Capture the cell that displays the provided text and extract its [x, y] central coordinate. 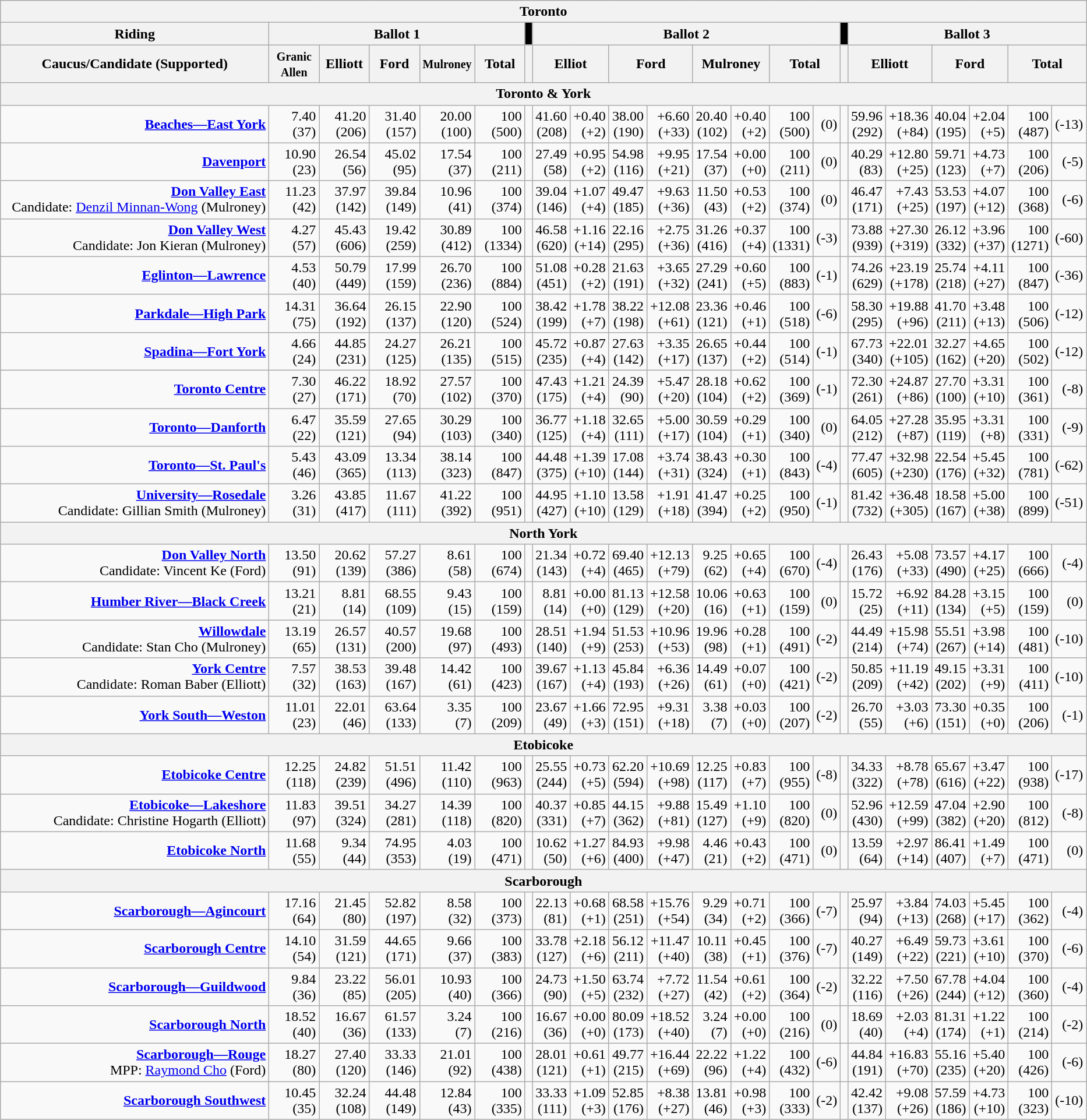
+1.22(+1) [989, 1024]
+3.15(+5) [989, 601]
100(493) [500, 639]
38.22(198) [628, 314]
34.33(322) [867, 775]
+4.17(+25) [989, 563]
18.69(40) [867, 1024]
+22.01(+105) [909, 351]
+9.95(+21) [670, 162]
+1.07(+4) [590, 199]
14.10(54) [294, 949]
+0.68(+1) [590, 910]
+0.30(+1) [750, 465]
Toronto [543, 12]
100(421) [791, 677]
81.31(174) [951, 1024]
74.95(353) [394, 851]
43.85(417) [344, 503]
+10.96(+53) [670, 639]
100(360) [1030, 986]
+18.36(+84) [909, 124]
Riding [135, 34]
24.73(90) [551, 986]
20.40(102) [712, 124]
Toronto—St. Paul's [135, 465]
+1.39(+10) [590, 465]
44.15(362) [628, 812]
+18.52(+40) [670, 1024]
35.95(119) [951, 427]
39.04(146) [551, 199]
13.19(65) [294, 639]
27.49(58) [551, 162]
Ballot 1 [397, 34]
+3.47(+22) [989, 775]
100(432) [791, 1063]
+19.88(+96) [909, 314]
+16.83(+70) [909, 1063]
(-51) [1070, 503]
40.29(83) [867, 162]
22.16(295) [628, 238]
38.42(199) [551, 314]
+12.13(+79) [670, 563]
100(364) [791, 986]
+3.31(+10) [989, 389]
65.67(616) [951, 775]
100(781) [1030, 465]
York CentreCandidate: Roman Baber (Elliott) [135, 677]
100(423) [500, 677]
81.13(129) [628, 601]
100(666) [1030, 563]
18.52(40) [294, 1024]
44.49(214) [867, 639]
+0.60(+5) [750, 275]
Ballot 3 [967, 34]
+1.50(+5) [590, 986]
10.96(41) [447, 199]
33.78(127) [551, 949]
Spadina—Fort York [135, 351]
64.05(212) [867, 427]
14.42(61) [447, 677]
+2.18(+6) [590, 949]
+0.28(+2) [590, 275]
44.95(427) [551, 503]
+8.38(+27) [670, 1100]
53.53(197) [951, 199]
Elliot [571, 64]
Parkdale—High Park [135, 314]
(-3) [827, 238]
100(333) [791, 1100]
38.53(163) [344, 677]
49.47(185) [628, 199]
6.47(22) [294, 427]
47.04(382) [951, 812]
(-60) [1070, 238]
39.48(167) [394, 677]
26.54(56) [344, 162]
(-5) [1070, 162]
4.27(57) [294, 238]
+3.65(+32) [670, 275]
+6.92(+11) [909, 601]
+10.69(+98) [670, 775]
45.43(606) [344, 238]
17.99(159) [394, 275]
13.81(46) [712, 1100]
58.30(295) [867, 314]
46.58(620) [551, 238]
39.84(149) [394, 199]
11.54(42) [712, 986]
34.27(281) [394, 812]
100(524) [500, 314]
55.51(267) [951, 639]
20.62(139) [344, 563]
+0.07(+0) [750, 677]
+0.73(+5) [590, 775]
100(491) [791, 639]
+1.16(+14) [590, 238]
41.70(211) [951, 314]
61.57(133) [394, 1024]
62.20(594) [628, 775]
+0.43(+2) [750, 851]
+15.76(+54) [670, 910]
13.58(129) [628, 503]
10.90(23) [294, 162]
23.36(121) [712, 314]
59.73(221) [951, 949]
Don Valley WestCandidate: Jon Kieran (Mulroney) [135, 238]
+3.31(+8) [989, 427]
31.40(157) [394, 124]
3.38(7) [712, 714]
67.78(244) [951, 986]
73.57(490) [951, 563]
69.40(465) [628, 563]
19.68(97) [447, 639]
+1.78(+7) [590, 314]
40.57(200) [394, 639]
+0.25(+2) [750, 503]
100(502) [1030, 351]
+0.95(+2) [590, 162]
100(955) [791, 775]
23.67(49) [551, 714]
26.65(137) [712, 351]
27.65(94) [394, 427]
36.77(125) [551, 427]
44.84(191) [867, 1063]
18.27(80) [294, 1063]
+0.03(+0) [750, 714]
10.45(35) [294, 1100]
31.59(121) [344, 949]
24.82(239) [344, 775]
74.26(629) [867, 275]
27.63(142) [628, 351]
22.54(176) [951, 465]
Toronto & York [543, 94]
21.45(80) [344, 910]
50.85(209) [867, 677]
52.96(430) [867, 812]
100(369) [791, 389]
Davenport [135, 162]
52.82(197) [394, 910]
3.26(31) [294, 503]
+5.40(+20) [989, 1063]
+1.10(+9) [750, 812]
46.22(171) [344, 389]
+4.73(+7) [989, 162]
+5.47(+20) [670, 389]
100(518) [791, 314]
+23.19(+178) [909, 275]
72.30(261) [867, 389]
100(670) [791, 563]
14.49(61) [712, 677]
Etobicoke—LakeshoreCandidate: Christine Hogarth (Elliott) [135, 812]
40.04(195) [951, 124]
+9.88(+81) [670, 812]
100(884) [500, 275]
20.00(100) [447, 124]
100(361) [1030, 389]
57.27(386) [394, 563]
27.29(241) [712, 275]
100(331) [1030, 427]
52.85(176) [628, 1100]
University—RosedaleCandidate: Gillian Smith (Mulroney) [135, 503]
36.64(192) [344, 314]
18.92(70) [394, 389]
28.51(140) [551, 639]
51.53(253) [628, 639]
84.28(134) [951, 601]
50.79(449) [344, 275]
100(883) [791, 275]
9.43(15) [447, 601]
41.60(208) [551, 124]
100(214) [1030, 1024]
7.57(32) [294, 677]
39.51(324) [344, 812]
32.65(111) [628, 427]
17.08(144) [628, 465]
11.42(110) [447, 775]
84.93(400) [628, 851]
+7.72(+27) [670, 986]
19.96(98) [712, 639]
+9.08(+26) [909, 1100]
26.12(332) [951, 238]
56.01(205) [394, 986]
11.83(97) [294, 812]
+3.96(+37) [989, 238]
+2.75(+36) [670, 238]
43.09(365) [344, 465]
63.64(133) [394, 714]
31.26(416) [712, 238]
+1.66(+3) [590, 714]
Beaches—East York [135, 124]
+7.43(+25) [909, 199]
+5.45(+32) [989, 465]
+1.18(+4) [590, 427]
+0.29(+1) [750, 427]
100(481) [1030, 639]
100(812) [1030, 812]
44.48(375) [551, 465]
42.42(137) [867, 1100]
+5.08(+33) [909, 563]
+0.72(+4) [590, 563]
30.29(103) [447, 427]
37.97(142) [344, 199]
14.39(118) [447, 812]
100(376) [791, 949]
27.70(100) [951, 389]
49.15(202) [951, 677]
+11.19(+42) [909, 677]
28.01(121) [551, 1063]
4.03(19) [447, 851]
4.46(21) [712, 851]
+2.03(+4) [909, 1024]
+3.98(+14) [989, 639]
(-62) [1070, 465]
+27.28(+87) [909, 427]
+0.44(+2) [750, 351]
38.43(324) [712, 465]
+12.80(+25) [909, 162]
100(362) [1030, 910]
+15.98(+74) [909, 639]
100(487) [1030, 124]
+8.78(+78) [909, 775]
(-36) [1070, 275]
100(207) [791, 714]
9.34(44) [344, 851]
12.25(117) [712, 775]
+0.35(+0) [989, 714]
44.48(149) [394, 1100]
46.47(171) [867, 199]
11.23(42) [294, 199]
100(963) [500, 775]
10.11(38) [712, 949]
47.43(175) [551, 389]
+1.10(+10) [590, 503]
13.50(91) [294, 563]
100(950) [791, 503]
+0.45(+1) [750, 949]
+24.87(+86) [909, 389]
+4.65(+20) [989, 351]
25.74(218) [951, 275]
Scarborough—Guildwood [135, 986]
40.27(149) [867, 949]
100(1271) [1030, 238]
8.61(58) [447, 563]
+6.36(+26) [670, 677]
57.59(186) [951, 1100]
100(899) [1030, 503]
+3.74(+31) [670, 465]
63.74(232) [628, 986]
100(368) [1030, 199]
7.30(27) [294, 389]
100(515) [500, 351]
+0.37(+4) [750, 238]
32.27(162) [951, 351]
77.47(605) [867, 465]
23.22(85) [344, 986]
+12.58(+20) [670, 601]
22.01(46) [344, 714]
+0.98(+3) [750, 1100]
54.98(116) [628, 162]
+0.61(+1) [590, 1063]
+16.44(+69) [670, 1063]
York South—Weston [135, 714]
Scarborough—Agincourt [135, 910]
Scarborough—RougeMPP: Raymond Cho (Ford) [135, 1063]
+6.60(+33) [670, 124]
55.16(235) [951, 1063]
4.53(40) [294, 275]
9.66(37) [447, 949]
+0.28(+1) [750, 639]
+0.87(+4) [590, 351]
73.30(151) [951, 714]
15.72(25) [867, 601]
21.01(92) [447, 1063]
+1.13(+4) [590, 677]
+1.94(+9) [590, 639]
74.03(268) [951, 910]
+4.73(+10) [989, 1100]
+0.61(+2) [750, 986]
+3.84(+13) [909, 910]
Don Valley EastCandidate: Denzil Minnan-Wong (Mulroney) [135, 199]
+2.04(+5) [989, 124]
51.51(496) [394, 775]
Etobicoke [543, 745]
+4.04(+12) [989, 986]
49.77(215) [628, 1063]
41.20(206) [344, 124]
+5.00(+38) [989, 503]
59.71(123) [951, 162]
67.73(340) [867, 351]
8.58(32) [447, 910]
26.57(131) [344, 639]
+9.98(+47) [670, 851]
24.27(125) [394, 351]
38.00(190) [628, 124]
North York [543, 533]
+36.48(+305) [909, 503]
100(938) [1030, 775]
+1.91(+18) [670, 503]
18.58(167) [951, 503]
26.15(137) [394, 314]
Scarborough North [135, 1024]
30.89(412) [447, 238]
+0.46(+1) [750, 314]
+11.47(+40) [670, 949]
21.63(191) [628, 275]
45.84(193) [628, 677]
+1.27(+6) [590, 851]
+1.09(+3) [590, 1100]
100(426) [1030, 1063]
100(209) [500, 714]
22.90(120) [447, 314]
13.21(21) [294, 601]
11.01(23) [294, 714]
WillowdaleCandidate: Stan Cho (Mulroney) [135, 639]
11.50(43) [712, 199]
86.41(407) [951, 851]
5.43(46) [294, 465]
(-9) [1070, 427]
9.25(62) [712, 563]
Toronto Centre [135, 389]
73.88(939) [867, 238]
11.68(55) [294, 851]
Toronto—Danforth [135, 427]
14.31(75) [294, 314]
33.33(146) [394, 1063]
+3.03(+6) [909, 714]
(-17) [1070, 775]
+0.53(+2) [750, 199]
+9.63(+36) [670, 199]
Ballot 2 [686, 34]
+1.21(+4) [590, 389]
+3.61(+10) [989, 949]
+5.45(+17) [989, 910]
9.29(34) [712, 910]
Don Valley NorthCandidate: Vincent Ke (Ford) [135, 563]
100(951) [500, 503]
+5.00(+17) [670, 427]
10.62(50) [551, 851]
Etobicoke Centre [135, 775]
24.39(90) [628, 389]
+3.48(+13) [989, 314]
100(438) [500, 1063]
15.49(127) [712, 812]
45.72(235) [551, 351]
41.22(392) [447, 503]
+1.49(+7) [989, 851]
41.47(394) [712, 503]
+3.31(+9) [989, 677]
+4.11(+27) [989, 275]
+6.49(+22) [909, 949]
51.08(451) [551, 275]
68.58(251) [628, 910]
44.85(231) [344, 351]
44.65(171) [394, 949]
+32.98(+230) [909, 465]
81.42(732) [867, 503]
68.55(109) [394, 601]
40.37(331) [551, 812]
+27.30(+319) [909, 238]
Eglinton—Lawrence [135, 275]
+9.31(+18) [670, 714]
22.22(96) [712, 1063]
32.24(108) [344, 1100]
25.55(244) [551, 775]
Scarborough Centre [135, 949]
3.35(7) [447, 714]
+3.35(+17) [670, 351]
59.96(292) [867, 124]
Caucus/Candidate (Supported) [135, 64]
100(411) [1030, 677]
12.84(43) [447, 1100]
27.40(120) [344, 1063]
13.59(64) [867, 851]
+0.83(+7) [750, 775]
56.12(211) [628, 949]
100(514) [791, 351]
13.34(113) [394, 465]
100(323) [1030, 1100]
26.43(176) [867, 563]
+4.07(+12) [989, 199]
72.95(151) [628, 714]
100(674) [500, 563]
+0.62(+2) [750, 389]
25.97(94) [867, 910]
33.33(111) [551, 1100]
45.02(95) [394, 162]
10.93(40) [447, 986]
12.25(118) [294, 775]
39.67(167) [551, 677]
+12.08(+61) [670, 314]
22.13(81) [551, 910]
+7.50(+26) [909, 986]
9.84(36) [294, 986]
28.18(104) [712, 389]
+12.59(+99) [909, 812]
26.70(55) [867, 714]
4.66(24) [294, 351]
+2.90(+20) [989, 812]
Scarborough Southwest [135, 1100]
Etobicoke North [135, 851]
GranicAllen [294, 64]
17.16(64) [294, 910]
(-13) [1070, 124]
10.06(16) [712, 601]
100(383) [500, 949]
11.67(111) [394, 503]
35.59(121) [344, 427]
+0.65(+4) [750, 563]
26.21(135) [447, 351]
+1.22(+4) [750, 1063]
19.42(259) [394, 238]
+2.97(+14) [909, 851]
100(1334) [500, 238]
+0.85(+7) [590, 812]
21.34(143) [551, 563]
Scarborough [543, 880]
+0.71(+2) [750, 910]
7.40(37) [294, 124]
+0.63(+1) [750, 601]
80.09(173) [628, 1024]
Humber River—Black Creek [135, 601]
26.70(236) [447, 275]
100(506) [1030, 314]
100(843) [791, 465]
30.59(104) [712, 427]
27.57(102) [447, 389]
100(1331) [791, 238]
100(335) [500, 1100]
32.22(116) [867, 986]
38.14(323) [447, 465]
100(373) [500, 910]
